Scan for the cell matching the given text and deliver its [x, y] coordinate at center. 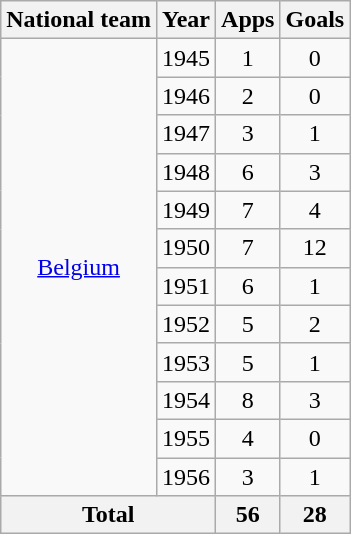
Total [108, 515]
1947 [186, 134]
1955 [186, 438]
Apps [248, 20]
1945 [186, 58]
28 [315, 515]
1949 [186, 210]
1950 [186, 248]
56 [248, 515]
National team [79, 20]
12 [315, 248]
1956 [186, 477]
Goals [315, 20]
1952 [186, 324]
Year [186, 20]
1946 [186, 96]
Belgium [79, 268]
1953 [186, 362]
1948 [186, 172]
8 [248, 400]
1954 [186, 400]
1951 [186, 286]
